From the cell containing the given text, extract its center point as (x, y) coordinate. 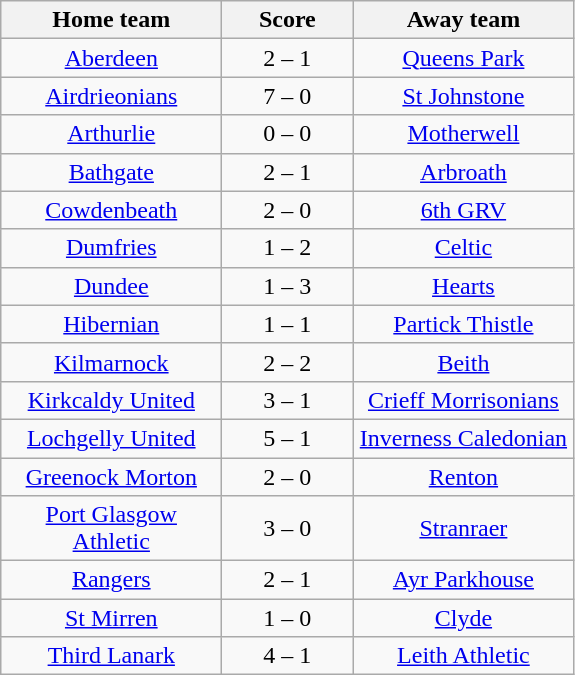
Cowdenbeath (112, 210)
7 – 0 (288, 96)
Aberdeen (112, 58)
0 – 0 (288, 134)
Lochgelly United (112, 438)
3 – 0 (288, 528)
Kilmarnock (112, 362)
Home team (112, 20)
Kirkcaldy United (112, 400)
Score (288, 20)
Bathgate (112, 172)
Away team (464, 20)
Greenock Morton (112, 477)
Hearts (464, 286)
St Mirren (112, 618)
4 – 1 (288, 656)
St Johnstone (464, 96)
Queens Park (464, 58)
Beith (464, 362)
5 – 1 (288, 438)
Airdrieonians (112, 96)
Crieff Morrisonians (464, 400)
Arbroath (464, 172)
2 – 2 (288, 362)
1 – 0 (288, 618)
Renton (464, 477)
Celtic (464, 248)
Third Lanark (112, 656)
Dundee (112, 286)
Port Glasgow Athletic (112, 528)
Clyde (464, 618)
Motherwell (464, 134)
Ayr Parkhouse (464, 580)
Stranraer (464, 528)
1 – 2 (288, 248)
Arthurlie (112, 134)
Inverness Caledonian (464, 438)
1 – 1 (288, 324)
Dumfries (112, 248)
Rangers (112, 580)
Leith Athletic (464, 656)
1 – 3 (288, 286)
Partick Thistle (464, 324)
3 – 1 (288, 400)
6th GRV (464, 210)
Hibernian (112, 324)
